Return [x, y] of the center of cell containing provided text 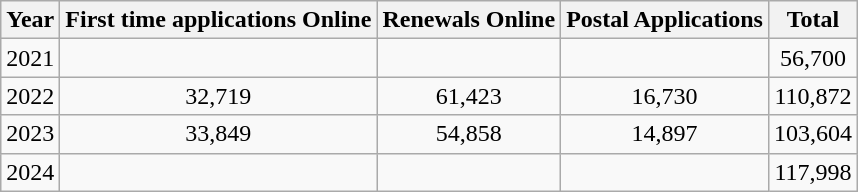
First time applications Online [218, 20]
2021 [30, 58]
16,730 [665, 96]
Postal Applications [665, 20]
Year [30, 20]
2022 [30, 96]
14,897 [665, 134]
117,998 [812, 172]
54,858 [469, 134]
110,872 [812, 96]
61,423 [469, 96]
33,849 [218, 134]
2023 [30, 134]
2024 [30, 172]
32,719 [218, 96]
Total [812, 20]
103,604 [812, 134]
56,700 [812, 58]
Renewals Online [469, 20]
